Pinpoint the cell where the given text exists, returning its [x, y] midpoint coordinate. 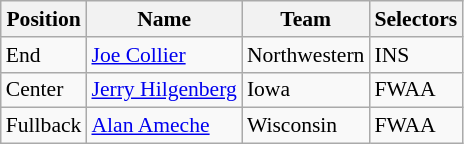
Name [164, 19]
End [44, 55]
Jerry Hilgenberg [164, 90]
Wisconsin [306, 126]
Selectors [416, 19]
Alan Ameche [164, 126]
Northwestern [306, 55]
Fullback [44, 126]
Center [44, 90]
Team [306, 19]
Iowa [306, 90]
Position [44, 19]
INS [416, 55]
Joe Collier [164, 55]
